Determine the (x, y) coordinate at the center of the cell enclosing the given text.  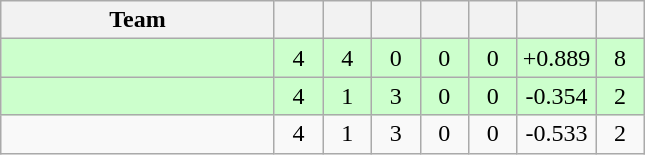
-0.533 (556, 134)
-0.354 (556, 96)
Team (138, 20)
+0.889 (556, 58)
8 (620, 58)
